Scan for the cell matching the given text and deliver its (x, y) coordinate at center. 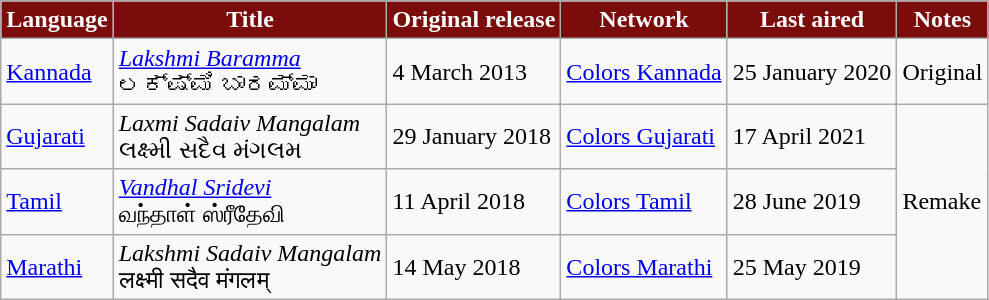
Remake (942, 202)
Colors Tamil (644, 202)
Colors Marathi (644, 266)
Marathi (57, 266)
Network (644, 20)
Tamil (57, 202)
Original release (474, 20)
Last aired (812, 20)
29 January 2018 (474, 136)
Vandhal Sridevi வந்தாள் ஸ்ரீதேவி (250, 202)
Original (942, 72)
14 May 2018 (474, 266)
Gujarati (57, 136)
25 May 2019 (812, 266)
11 April 2018 (474, 202)
Colors Kannada (644, 72)
4 March 2013 (474, 72)
Notes (942, 20)
Kannada (57, 72)
28 June 2019 (812, 202)
Colors Gujarati (644, 136)
17 April 2021 (812, 136)
Title (250, 20)
Lakshmi Baramma ಲಕ್ಷ್ಮಿ ಬಾರಮ್ಮಾ (250, 72)
25 January 2020 (812, 72)
Lakshmi Sadaiv Mangalam लक्ष्मी सदैव मंगलम् (250, 266)
Language (57, 20)
Laxmi Sadaiv Mangalam લક્ષ્મી સદૈવ મંગલમ (250, 136)
